Capture the cell that displays the provided text and extract its (X, Y) central coordinate. 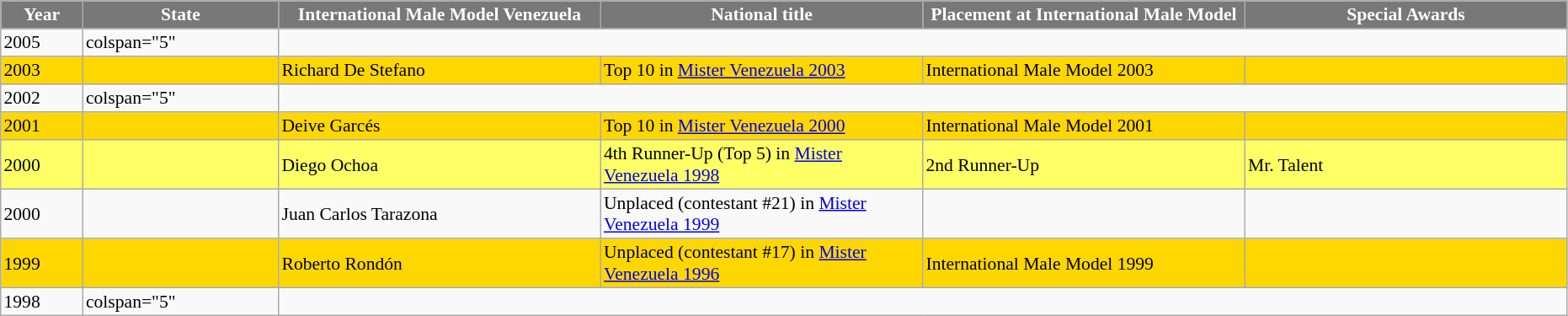
Top 10 in Mister Venezuela 2000 (761, 126)
International Male Model 2001 (1084, 126)
International Male Model 1999 (1084, 263)
Unplaced (contestant #17) in Mister Venezuela 1996 (761, 263)
International Male Model 2003 (1084, 71)
1998 (42, 302)
Special Awards (1405, 15)
2002 (42, 98)
National title (761, 15)
Top 10 in Mister Venezuela 2003 (761, 71)
2001 (42, 126)
International Male Model Venezuela (440, 15)
Placement at International Male Model (1084, 15)
Year (42, 15)
State (180, 15)
Roberto Rondón (440, 263)
Unplaced (contestant #21) in Mister Venezuela 1999 (761, 213)
2003 (42, 71)
Diego Ochoa (440, 164)
Richard De Stefano (440, 71)
2nd Runner-Up (1084, 164)
2005 (42, 42)
1999 (42, 263)
Juan Carlos Tarazona (440, 213)
Deive Garcés (440, 126)
Mr. Talent (1405, 164)
4th Runner-Up (Top 5) in Mister Venezuela 1998 (761, 164)
